Determine the (x, y) coordinate at the center of the cell enclosing the given text.  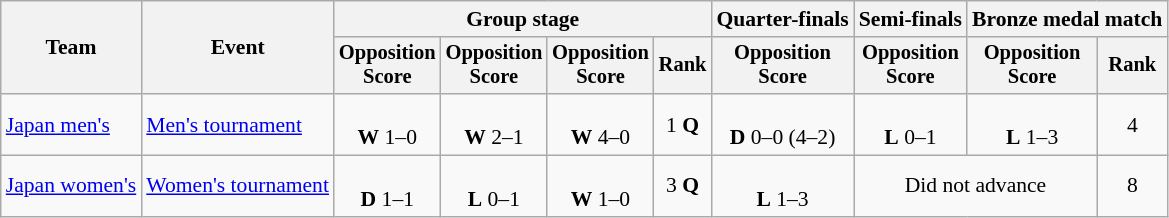
D 0–0 (4–2) (782, 124)
Quarter-finals (782, 19)
Men's tournament (238, 124)
3 Q (683, 186)
W 4–0 (600, 124)
Japan men's (72, 124)
Team (72, 48)
Event (238, 48)
Japan women's (72, 186)
Women's tournament (238, 186)
Bronze medal match (1067, 19)
8 (1132, 186)
Semi-finals (910, 19)
4 (1132, 124)
W 2–1 (494, 124)
1 Q (683, 124)
Did not advance (976, 186)
D 1–1 (388, 186)
Group stage (522, 19)
